Locate the cell with the specified text and output its [x, y] center coordinate. 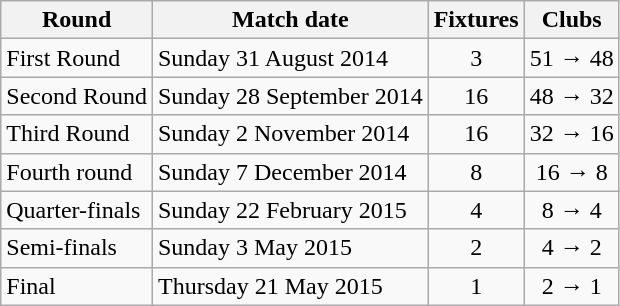
Second Round [77, 96]
Semi-finals [77, 248]
Sunday 3 May 2015 [290, 248]
Sunday 7 December 2014 [290, 172]
Fourth round [77, 172]
8 → 4 [572, 210]
2 [476, 248]
Fixtures [476, 20]
4 → 2 [572, 248]
First Round [77, 58]
4 [476, 210]
2 → 1 [572, 286]
Final [77, 286]
Third Round [77, 134]
Thursday 21 May 2015 [290, 286]
32 → 16 [572, 134]
Sunday 31 August 2014 [290, 58]
Sunday 22 February 2015 [290, 210]
Clubs [572, 20]
Sunday 2 November 2014 [290, 134]
8 [476, 172]
Sunday 28 September 2014 [290, 96]
1 [476, 286]
3 [476, 58]
Quarter-finals [77, 210]
51 → 48 [572, 58]
48 → 32 [572, 96]
16 → 8 [572, 172]
Match date [290, 20]
Round [77, 20]
